Provide the [x, y] coordinate of the cell's center where the given text is located.  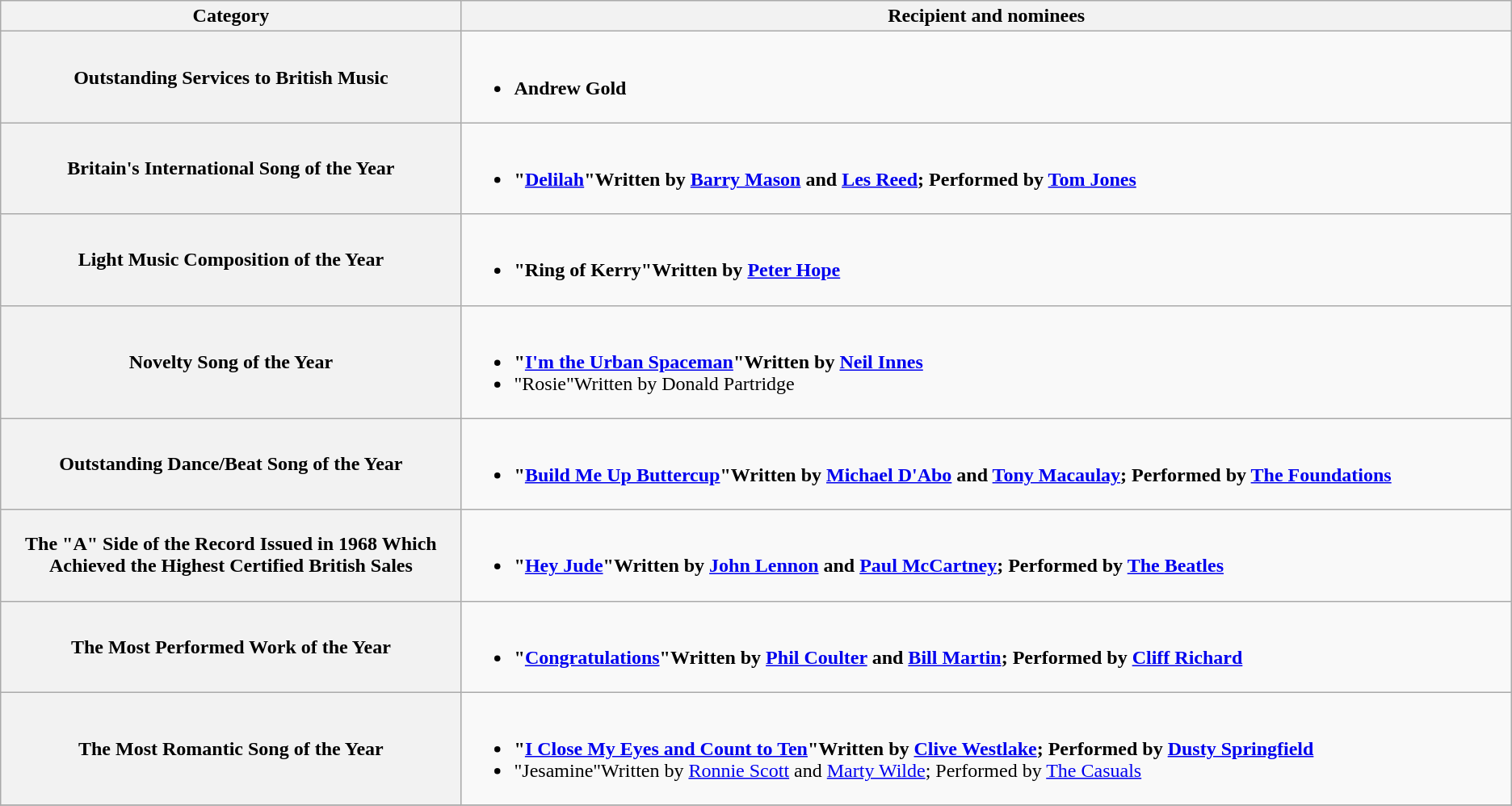
The "A" Side of the Record Issued in 1968 Which Achieved the Highest Certified British Sales [231, 556]
Outstanding Dance/Beat Song of the Year [231, 464]
"Congratulations"Written by Phil Coulter and Bill Martin; Performed by Cliff Richard [986, 646]
Category [231, 16]
Britain's International Song of the Year [231, 168]
"Delilah"Written by Barry Mason and Les Reed; Performed by Tom Jones [986, 168]
Recipient and nominees [986, 16]
The Most Romantic Song of the Year [231, 749]
"Hey Jude"Written by John Lennon and Paul McCartney; Performed by The Beatles [986, 556]
"Build Me Up Buttercup"Written by Michael D'Abo and Tony Macaulay; Performed by The Foundations [986, 464]
Novelty Song of the Year [231, 362]
"I'm the Urban Spaceman"Written by Neil Innes"Rosie"Written by Donald Partridge [986, 362]
"Ring of Kerry"Written by Peter Hope [986, 260]
Outstanding Services to British Music [231, 78]
The Most Performed Work of the Year [231, 646]
Andrew Gold [986, 78]
Light Music Composition of the Year [231, 260]
